Return (x, y) of the center of cell containing provided text 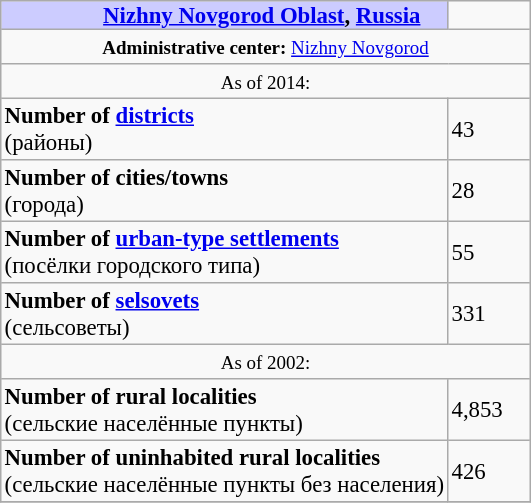
Number of selsovets(сельсоветы) (224, 314)
426 (489, 471)
Number of districts(районы) (224, 129)
4,853 (489, 410)
43 (489, 129)
Number of cities/towns(города) (224, 191)
As of 2014: (266, 81)
55 (489, 252)
Administrative center: Nizhny Novgorod (266, 46)
331 (489, 314)
Number of uninhabited rural localities(сельские населённые пункты без населения) (224, 471)
Nizhny Novgorod Oblast, Russia (224, 15)
As of 2002: (266, 361)
28 (489, 191)
Number of rural localities(сельские населённые пункты) (224, 410)
Number of urban-type settlements(посёлки городского типа) (224, 252)
